Return the [X, Y] coordinate for the center point of the cell that contains the specified text.  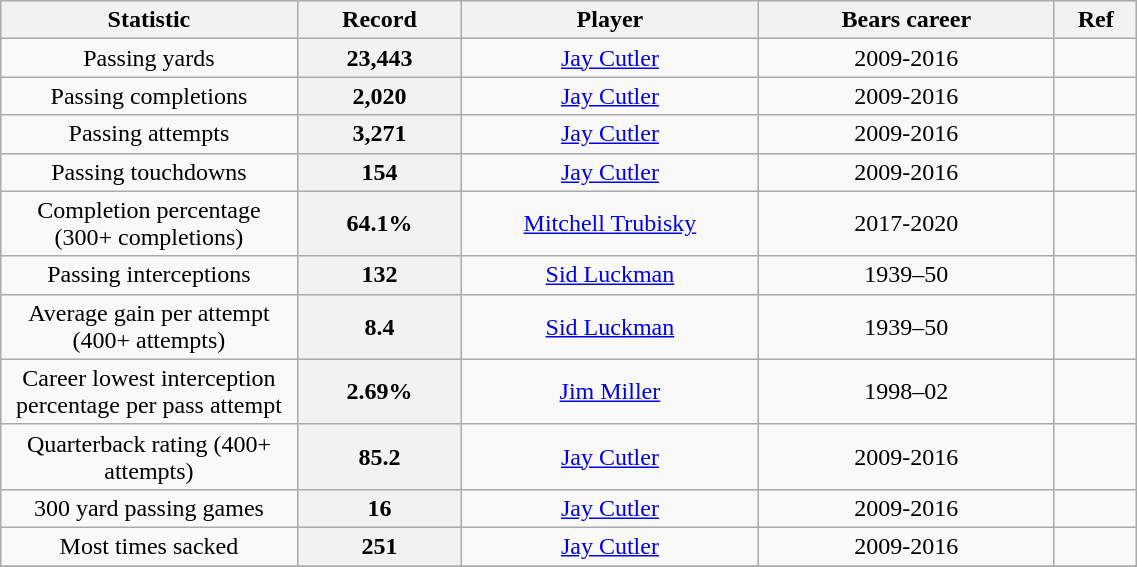
Completion percentage (300+ completions) [149, 224]
3,271 [380, 134]
2,020 [380, 96]
132 [380, 275]
Ref [1095, 20]
8.4 [380, 326]
23,443 [380, 58]
2017-2020 [906, 224]
Quarterback rating (400+ attempts) [149, 456]
85.2 [380, 456]
Passing touchdowns [149, 172]
2.69% [380, 392]
Career lowest interception percentage per pass attempt [149, 392]
Passing interceptions [149, 275]
Passing yards [149, 58]
300 yard passing games [149, 508]
Player [610, 20]
251 [380, 546]
16 [380, 508]
64.1% [380, 224]
Average gain per attempt (400+ attempts) [149, 326]
154 [380, 172]
Jim Miller [610, 392]
Record [380, 20]
Mitchell Trubisky [610, 224]
Most times sacked [149, 546]
1998–02 [906, 392]
Passing completions [149, 96]
Statistic [149, 20]
Passing attempts [149, 134]
Bears career [906, 20]
